Scan for the cell matching the given text and deliver its (x, y) coordinate at center. 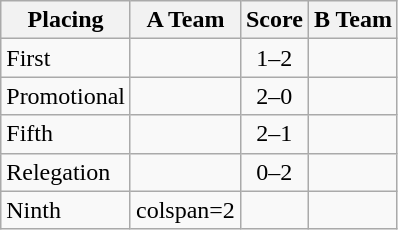
1–2 (274, 58)
B Team (352, 20)
Ninth (66, 210)
Placing (66, 20)
First (66, 58)
2–1 (274, 134)
Fifth (66, 134)
Score (274, 20)
A Team (185, 20)
colspan=2 (185, 210)
0–2 (274, 172)
2–0 (274, 96)
Relegation (66, 172)
Promotional (66, 96)
